Capture the cell that displays the provided text and extract its (X, Y) central coordinate. 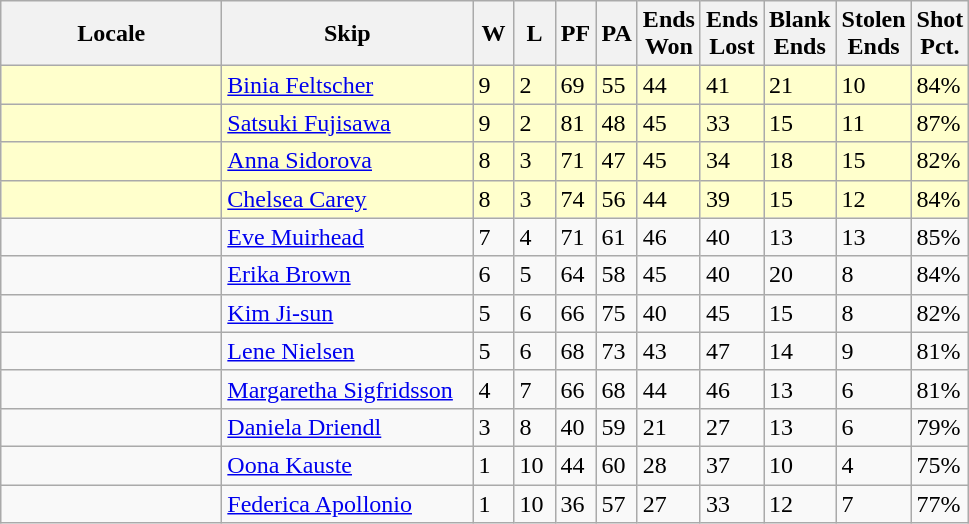
L (534, 34)
77% (940, 503)
Oona Kauste (348, 465)
73 (616, 351)
Shot Pct. (940, 34)
55 (616, 85)
Satsuki Fujisawa (348, 123)
58 (616, 275)
36 (576, 503)
64 (576, 275)
57 (616, 503)
41 (732, 85)
Locale (112, 34)
43 (668, 351)
39 (732, 199)
W (494, 34)
81 (576, 123)
75 (616, 313)
Anna Sidorova (348, 161)
Daniela Driendl (348, 427)
48 (616, 123)
PF (576, 34)
79% (940, 427)
Lene Nielsen (348, 351)
Binia Feltscher (348, 85)
74 (576, 199)
85% (940, 237)
14 (800, 351)
18 (800, 161)
Eve Muirhead (348, 237)
Kim Ji-sun (348, 313)
Margaretha Sigfridsson (348, 389)
37 (732, 465)
34 (732, 161)
69 (576, 85)
61 (616, 237)
59 (616, 427)
75% (940, 465)
Stolen Ends (874, 34)
20 (800, 275)
Federica Apollonio (348, 503)
Ends Lost (732, 34)
Blank Ends (800, 34)
Erika Brown (348, 275)
Chelsea Carey (348, 199)
28 (668, 465)
60 (616, 465)
11 (874, 123)
56 (616, 199)
Skip (348, 34)
87% (940, 123)
Ends Won (668, 34)
PA (616, 34)
